Determine the (x, y) coordinate at the center of the cell enclosing the given text.  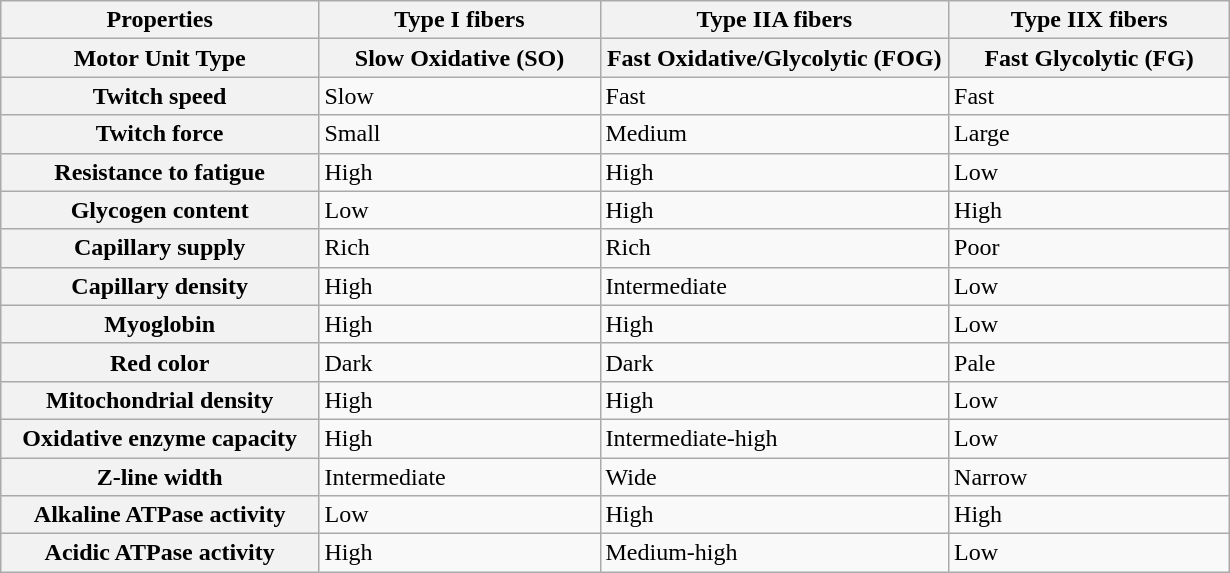
Type I fibers (460, 20)
Glycogen content (160, 210)
Twitch speed (160, 96)
Oxidative enzyme capacity (160, 438)
Resistance to fatigue (160, 172)
Motor Unit Type (160, 58)
Type IIX fibers (1090, 20)
Type IIA fibers (774, 20)
Fast Glycolytic (FG) (1090, 58)
Small (460, 134)
Slow (460, 96)
Fast Oxidative/Glycolytic (FOG) (774, 58)
Mitochondrial density (160, 400)
Narrow (1090, 477)
Alkaline ATPase activity (160, 515)
Acidic ATPase activity (160, 553)
Capillary supply (160, 248)
Medium (774, 134)
Poor (1090, 248)
Capillary density (160, 286)
Medium-high (774, 553)
Intermediate-high (774, 438)
Red color (160, 362)
Z-line width (160, 477)
Twitch force (160, 134)
Properties (160, 20)
Myoglobin (160, 324)
Wide (774, 477)
Slow Oxidative (SO) (460, 58)
Large (1090, 134)
Pale (1090, 362)
